Detect which cell encompasses the target text, then output its [X, Y] center coordinate. 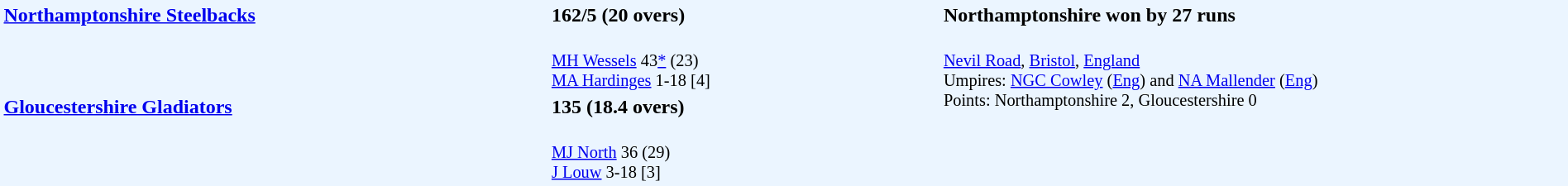
135 (18.4 overs) [744, 107]
Northamptonshire won by 27 runs [1254, 15]
MJ North 36 (29) J Louw 3-18 [3] [744, 152]
Northamptonshire Steelbacks [275, 47]
Gloucestershire Gladiators [275, 139]
162/5 (20 overs) [744, 15]
Nevil Road, Bristol, England Umpires: NGC Cowley (Eng) and NA Mallender (Eng) Points: Northamptonshire 2, Gloucestershire 0 [1254, 107]
MH Wessels 43* (23) MA Hardinges 1-18 [4] [744, 61]
